Detect which cell encompasses the target text, then output its (x, y) center coordinate. 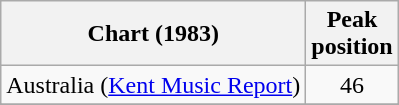
46 (352, 85)
Peakposition (352, 34)
Australia (Kent Music Report) (154, 85)
Chart (1983) (154, 34)
